Capture the cell that displays the provided text and extract its (x, y) central coordinate. 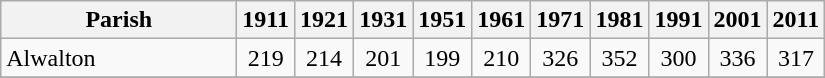
336 (738, 58)
317 (796, 58)
1911 (266, 20)
1981 (620, 20)
201 (384, 58)
210 (502, 58)
Parish (119, 20)
1961 (502, 20)
1971 (560, 20)
2011 (796, 20)
1991 (678, 20)
199 (442, 58)
1931 (384, 20)
1921 (324, 20)
300 (678, 58)
1951 (442, 20)
2001 (738, 20)
214 (324, 58)
352 (620, 58)
Alwalton (119, 58)
326 (560, 58)
219 (266, 58)
